Search for the cell housing the specified text and yield its (X, Y) center coordinate. 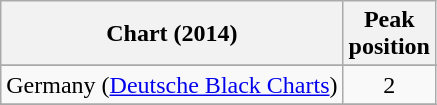
2 (389, 85)
Chart (2014) (172, 34)
Germany (Deutsche Black Charts) (172, 85)
Peakposition (389, 34)
